Find where the given text appears and provide that cell's center as [X, Y] coordinate. 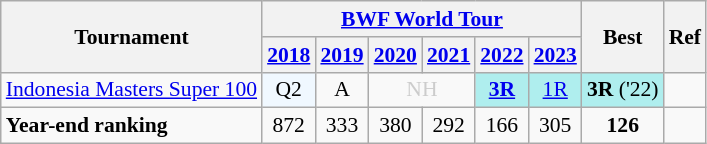
305 [556, 126]
3R ('22) [623, 90]
Ref [685, 36]
2022 [502, 55]
2018 [288, 55]
872 [288, 126]
166 [502, 126]
126 [623, 126]
3R [502, 90]
2020 [396, 55]
2019 [342, 55]
2021 [448, 55]
A [342, 90]
BWF World Tour [422, 19]
Year-end ranking [132, 126]
Tournament [132, 36]
NH [422, 90]
2023 [556, 55]
1R [556, 90]
292 [448, 126]
Indonesia Masters Super 100 [132, 90]
380 [396, 126]
Q2 [288, 90]
Best [623, 36]
333 [342, 126]
